Return the (X, Y) coordinate for the center point of the cell that contains the specified text.  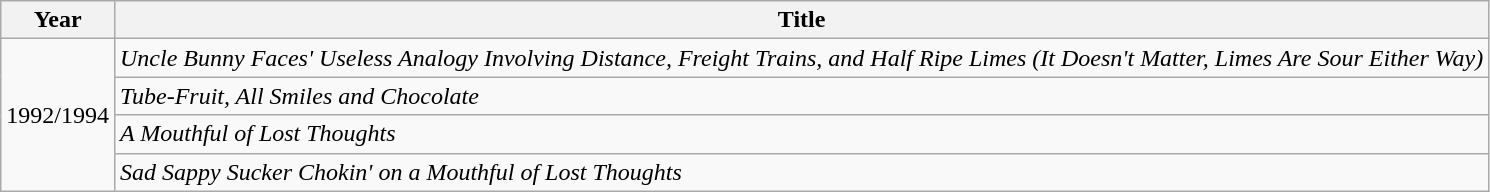
A Mouthful of Lost Thoughts (801, 134)
Year (58, 20)
Sad Sappy Sucker Chokin' on a Mouthful of Lost Thoughts (801, 172)
Uncle Bunny Faces' Useless Analogy Involving Distance, Freight Trains, and Half Ripe Limes (It Doesn't Matter, Limes Are Sour Either Way) (801, 58)
Title (801, 20)
Tube-Fruit, All Smiles and Chocolate (801, 96)
1992/1994 (58, 115)
